Capture the cell that displays the provided text and extract its (X, Y) central coordinate. 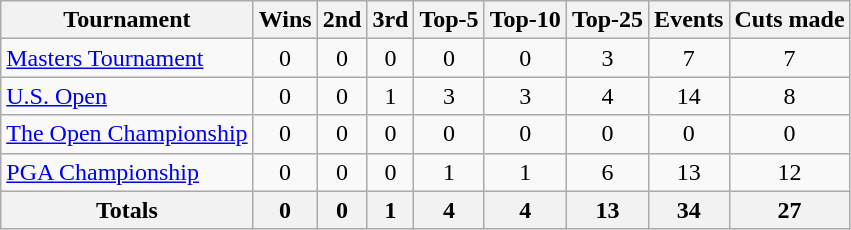
U.S. Open (127, 96)
Wins (285, 20)
Events (689, 20)
PGA Championship (127, 172)
Top-25 (607, 20)
27 (790, 210)
34 (689, 210)
2nd (342, 20)
Totals (127, 210)
14 (689, 96)
Top-5 (449, 20)
Cuts made (790, 20)
Masters Tournament (127, 58)
8 (790, 96)
12 (790, 172)
6 (607, 172)
The Open Championship (127, 134)
Top-10 (525, 20)
Tournament (127, 20)
3rd (390, 20)
